Return the [X, Y] coordinate for the center point of the cell that contains the specified text.  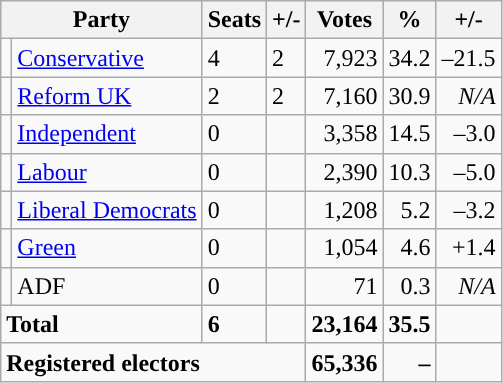
– [410, 362]
35.5 [410, 324]
10.3 [410, 172]
4.6 [410, 248]
0.3 [410, 286]
Conservative [107, 58]
34.2 [410, 58]
Total [102, 324]
Votes [344, 20]
Labour [107, 172]
3,358 [344, 134]
30.9 [410, 96]
% [410, 20]
Independent [107, 134]
7,923 [344, 58]
ADF [107, 286]
1,208 [344, 210]
5.2 [410, 210]
4 [234, 58]
+1.4 [468, 248]
Party [102, 20]
Seats [234, 20]
6 [234, 324]
–21.5 [468, 58]
Green [107, 248]
65,336 [344, 362]
14.5 [410, 134]
–3.2 [468, 210]
–3.0 [468, 134]
71 [344, 286]
7,160 [344, 96]
Registered electors [154, 362]
Reform UK [107, 96]
23,164 [344, 324]
1,054 [344, 248]
Liberal Democrats [107, 210]
–5.0 [468, 172]
2,390 [344, 172]
